Provide the (x, y) coordinate of the cell's center where the given text is located.  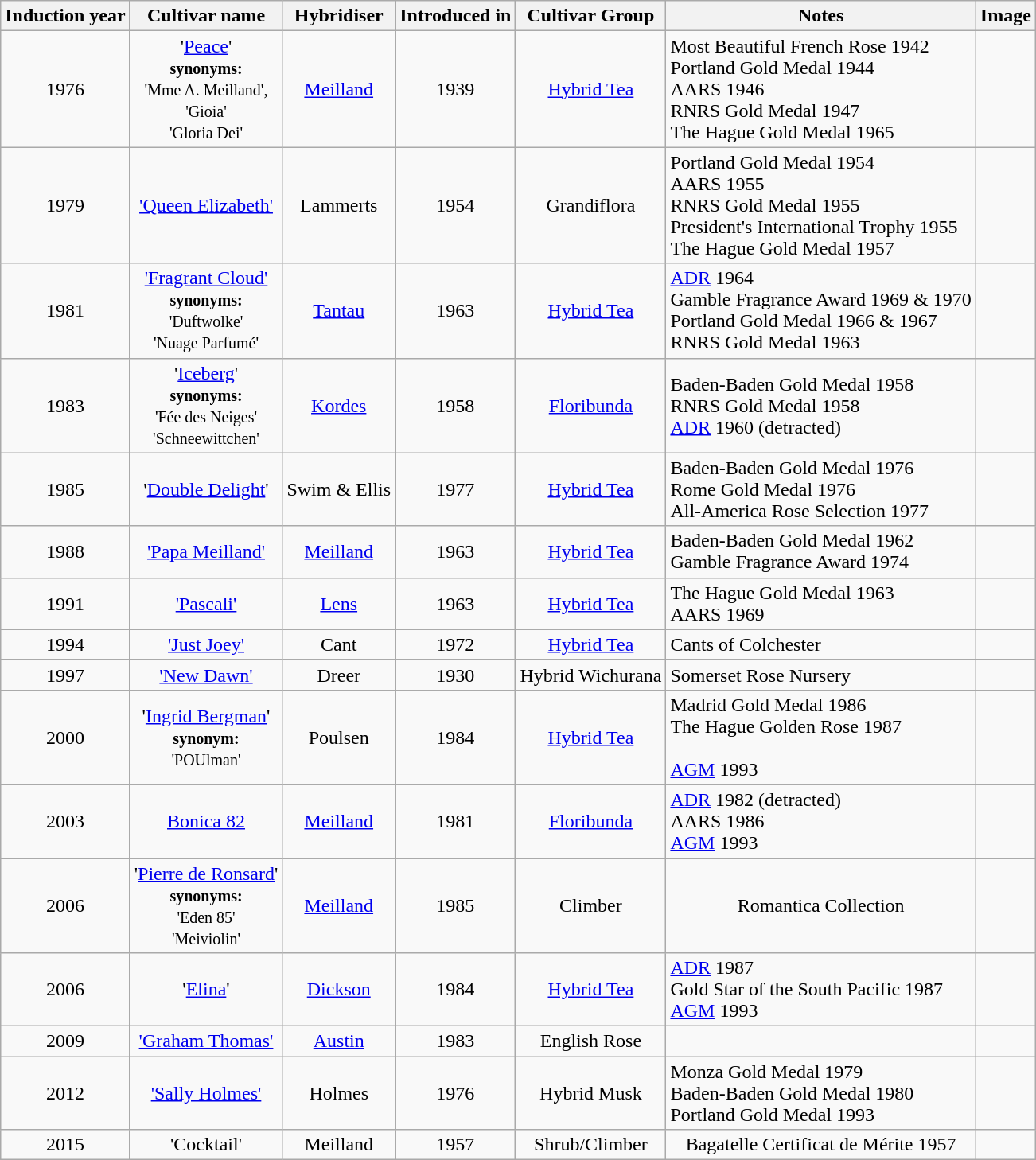
Bonica 82 (206, 821)
1958 (455, 406)
1997 (65, 675)
Notes (821, 16)
Cultivar name (206, 16)
'Just Joey' (206, 644)
Tantau (339, 310)
Madrid Gold Medal 1986The Hague Golden Rose 1987AGM 1993 (821, 737)
Lens (339, 603)
1991 (65, 603)
English Rose (590, 1041)
'Queen Elizabeth' (206, 205)
Romantica Collection (821, 905)
1994 (65, 644)
Cultivar Group (590, 16)
'Iceberg'synonyms:'Fée des Neiges''Schneewittchen' (206, 406)
'Sally Holmes' (206, 1093)
Cant (339, 644)
2015 (65, 1145)
Climber (590, 905)
'Papa Meilland' (206, 552)
Hybrid Wichurana (590, 675)
1957 (455, 1145)
Swim & Ellis (339, 489)
'Double Delight' (206, 489)
Lammerts (339, 205)
2003 (65, 821)
Poulsen (339, 737)
'Pascali' (206, 603)
Kordes (339, 406)
'Cocktail' (206, 1145)
ADR 1964Gamble Fragrance Award 1969 & 1970Portland Gold Medal 1966 & 1967RNRS Gold Medal 1963 (821, 310)
Dickson (339, 990)
2009 (65, 1041)
'New Dawn' (206, 675)
1977 (455, 489)
1972 (455, 644)
2012 (65, 1093)
'Peace' synonyms:'Mme A. Meilland', 'Gioia''Gloria Dei' (206, 89)
Bagatelle Certificat de Mérite 1957 (821, 1145)
2000 (65, 737)
ADR 1987Gold Star of the South Pacific 1987AGM 1993 (821, 990)
Introduced in (455, 16)
'Ingrid Bergman'synonym:'POUlman' (206, 737)
Grandiflora (590, 205)
Shrub/Climber (590, 1145)
Most Beautiful French Rose 1942Portland Gold Medal 1944AARS 1946RNRS Gold Medal 1947The Hague Gold Medal 1965 (821, 89)
'Fragrant Cloud'synonyms:'Duftwolke''Nuage Parfumé' (206, 310)
Baden-Baden Gold Medal 1962Gamble Fragrance Award 1974 (821, 552)
'Graham Thomas' (206, 1041)
ADR 1982 (detracted) AARS 1986AGM 1993 (821, 821)
Baden-Baden Gold Medal 1958RNRS Gold Medal 1958ADR 1960 (detracted) (821, 406)
Somerset Rose Nursery (821, 675)
Induction year (65, 16)
Cants of Colchester (821, 644)
The Hague Gold Medal 1963AARS 1969 (821, 603)
Holmes (339, 1093)
Portland Gold Medal 1954AARS 1955RNRS Gold Medal 1955President's International Trophy 1955The Hague Gold Medal 1957 (821, 205)
Hybridiser (339, 16)
1954 (455, 205)
'Elina' (206, 990)
Monza Gold Medal 1979Baden-Baden Gold Medal 1980Portland Gold Medal 1993 (821, 1093)
Baden-Baden Gold Medal 1976Rome Gold Medal 1976All-America Rose Selection 1977 (821, 489)
Image (1006, 16)
Austin (339, 1041)
1930 (455, 675)
1939 (455, 89)
Dreer (339, 675)
Hybrid Musk (590, 1093)
'Pierre de Ronsard'synonyms:'Eden 85''Meiviolin' (206, 905)
1979 (65, 205)
1988 (65, 552)
